Pinpoint the cell where the given text exists, returning its [x, y] midpoint coordinate. 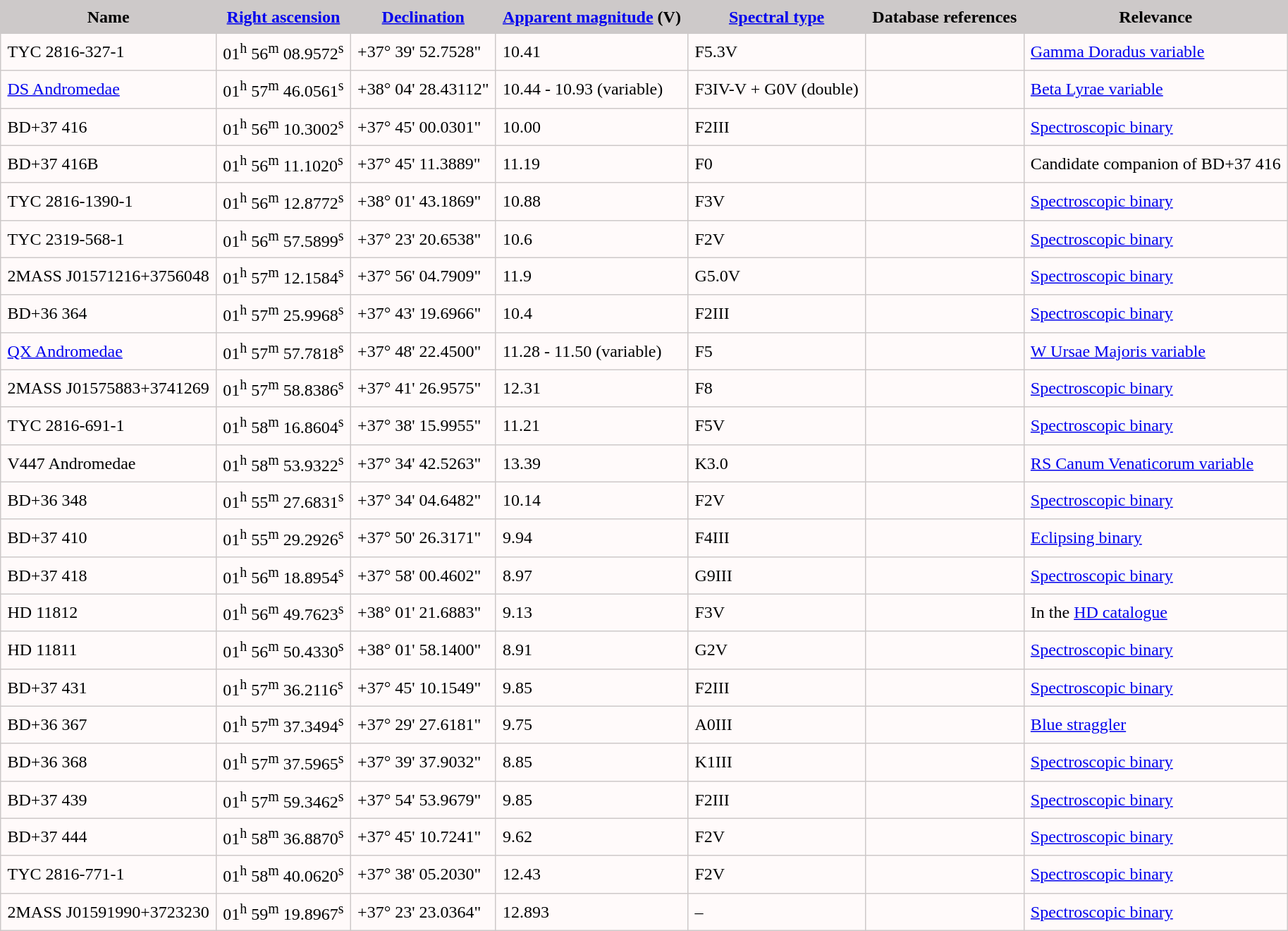
11.19 [592, 164]
DS Andromedae [109, 89]
W Ursae Majoris variable [1156, 351]
K1III [776, 762]
BD+36 348 [109, 501]
+37° 23' 20.6538" [423, 238]
10.6 [592, 238]
10.14 [592, 501]
01h 58m 16.8604s [283, 426]
QX Andromedae [109, 351]
BD+37 431 [109, 687]
01h 58m 53.9322s [283, 463]
+37° 45' 00.0301" [423, 127]
Apparent magnitude (V) [592, 17]
TYC 2816-771-1 [109, 875]
01h 56m 49.7623s [283, 612]
10.4 [592, 313]
BD+36 364 [109, 313]
01h 58m 40.0620s [283, 875]
TYC 2816-327-1 [109, 52]
8.85 [592, 762]
+37° 34' 04.6482" [423, 501]
BD+37 439 [109, 800]
+37° 38' 15.9955" [423, 426]
01h 57m 46.0561s [283, 89]
01h 56m 50.4330s [283, 650]
+37° 45' 10.1549" [423, 687]
01h 56m 10.3002s [283, 127]
Blue straggler [1156, 725]
BD+37 416B [109, 164]
11.28 - 11.50 (variable) [592, 351]
BD+37 418 [109, 576]
+37° 58' 00.4602" [423, 576]
+38° 01' 58.1400" [423, 650]
8.91 [592, 650]
8.97 [592, 576]
Candidate companion of BD+37 416 [1156, 164]
G2V [776, 650]
9.94 [592, 537]
G5.0V [776, 276]
01h 56m 18.8954s [283, 576]
F8 [776, 388]
Gamma Doradus variable [1156, 52]
RS Canum Venaticorum variable [1156, 463]
9.75 [592, 725]
Name [109, 17]
F3IV-V + G0V (double) [776, 89]
Eclipsing binary [1156, 537]
Database references [945, 17]
2MASS J01575883+3741269 [109, 388]
01h 57m 37.5965s [283, 762]
01h 57m 59.3462s [283, 800]
+37° 48' 22.4500" [423, 351]
Spectral type [776, 17]
+38° 01' 21.6883" [423, 612]
+37° 45' 11.3889" [423, 164]
Right ascension [283, 17]
TYC 2319-568-1 [109, 238]
9.62 [592, 836]
2MASS J01571216+3756048 [109, 276]
K3.0 [776, 463]
A0III [776, 725]
11.21 [592, 426]
01h 55m 27.6831s [283, 501]
+37° 45' 10.7241" [423, 836]
F5.3V [776, 52]
10.88 [592, 202]
01h 57m 36.2116s [283, 687]
+37° 50' 26.3171" [423, 537]
12.31 [592, 388]
9.13 [592, 612]
G9III [776, 576]
+38° 04' 28.43112" [423, 89]
BD+37 410 [109, 537]
+37° 43' 19.6966" [423, 313]
TYC 2816-691-1 [109, 426]
10.00 [592, 127]
+38° 01' 43.1869" [423, 202]
+37° 41' 26.9575" [423, 388]
+37° 39' 37.9032" [423, 762]
10.41 [592, 52]
11.9 [592, 276]
BD+37 444 [109, 836]
01h 57m 58.8386s [283, 388]
12.893 [592, 911]
+37° 23' 23.0364" [423, 911]
01h 56m 57.5899s [283, 238]
+37° 34' 42.5263" [423, 463]
HD 11811 [109, 650]
F5 [776, 351]
01h 57m 37.3494s [283, 725]
01h 57m 57.7818s [283, 351]
Relevance [1156, 17]
01h 57m 12.1584s [283, 276]
01h 56m 08.9572s [283, 52]
In the HD catalogue [1156, 612]
+37° 39' 52.7528" [423, 52]
01h 55m 29.2926s [283, 537]
2MASS J01591990+3723230 [109, 911]
12.43 [592, 875]
– [776, 911]
01h 59m 19.8967s [283, 911]
Declination [423, 17]
BD+36 367 [109, 725]
01h 56m 12.8772s [283, 202]
HD 11812 [109, 612]
+37° 54' 53.9679" [423, 800]
F0 [776, 164]
F5V [776, 426]
F4III [776, 537]
V447 Andromedae [109, 463]
TYC 2816-1390-1 [109, 202]
01h 56m 11.1020s [283, 164]
Beta Lyrae variable [1156, 89]
01h 57m 25.9968s [283, 313]
+37° 38' 05.2030" [423, 875]
13.39 [592, 463]
01h 58m 36.8870s [283, 836]
10.44 - 10.93 (variable) [592, 89]
BD+36 368 [109, 762]
+37° 56' 04.7909" [423, 276]
+37° 29' 27.6181" [423, 725]
BD+37 416 [109, 127]
